Locate the cell with the specified text and output its [X, Y] center coordinate. 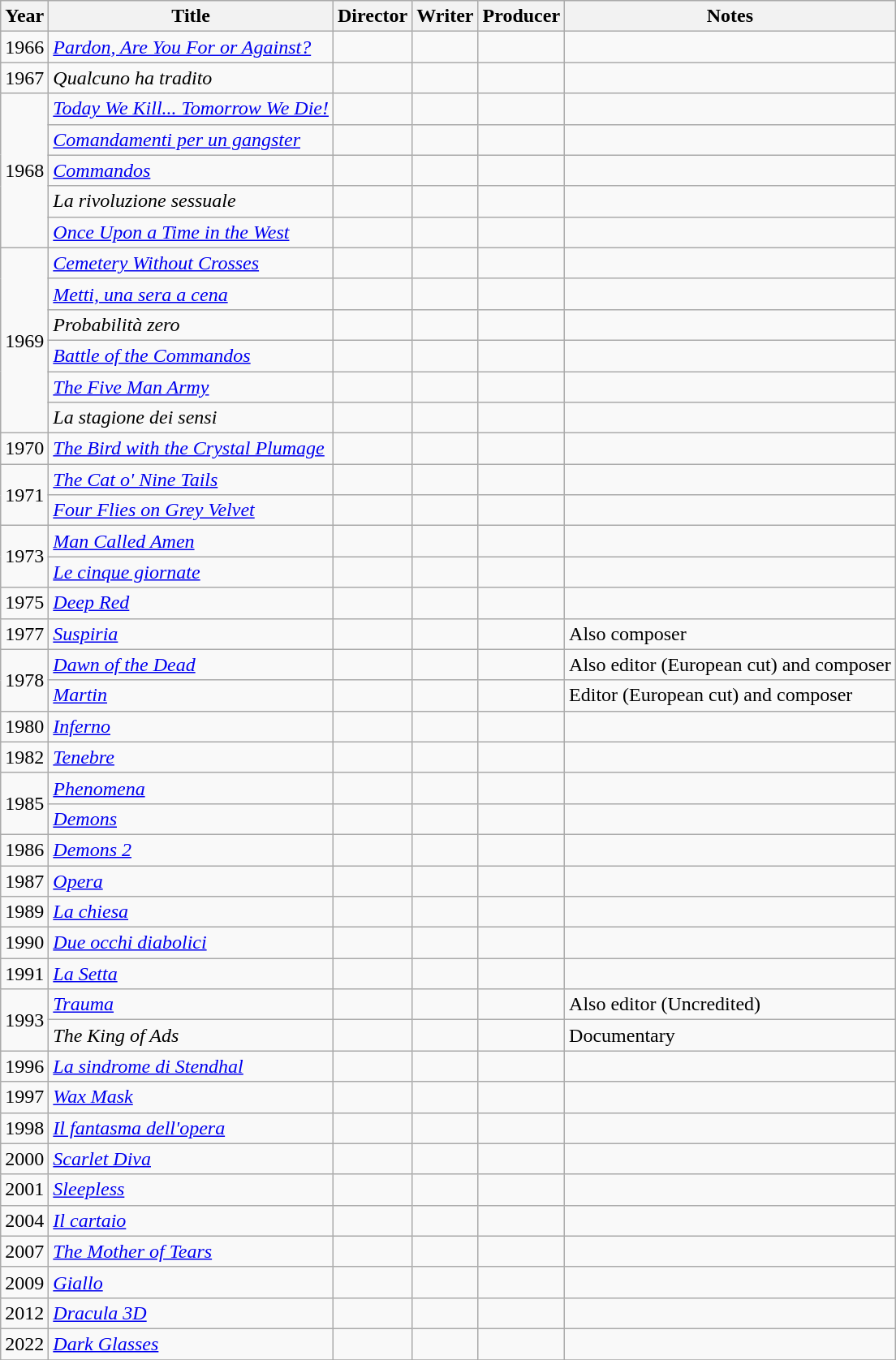
The Five Man Army [192, 387]
Probabilità zero [192, 325]
2001 [24, 1190]
Editor (European cut) and composer [730, 695]
Dracula 3D [192, 1313]
1969 [24, 340]
Trauma [192, 1005]
1980 [24, 726]
1987 [24, 880]
1967 [24, 78]
Four Flies on Grey Velvet [192, 510]
1982 [24, 757]
1973 [24, 557]
La stagione dei sensi [192, 418]
1971 [24, 495]
Due occhi diabolici [192, 943]
Dark Glasses [192, 1344]
Wax Mask [192, 1097]
Battle of the Commandos [192, 355]
1966 [24, 47]
Director [372, 16]
2012 [24, 1313]
La chiesa [192, 912]
1970 [24, 449]
Deep Red [192, 603]
2000 [24, 1159]
La rivoluzione sessuale [192, 201]
Inferno [192, 726]
1996 [24, 1066]
La sindrome di Stendhal [192, 1066]
Metti, una sera a cena [192, 294]
Producer [521, 16]
1990 [24, 943]
Title [192, 16]
Once Upon a Time in the West [192, 232]
Year [24, 16]
1998 [24, 1128]
Suspiria [192, 634]
2022 [24, 1344]
Tenebre [192, 757]
Le cinque giornate [192, 572]
1977 [24, 634]
Demons [192, 819]
Scarlet Diva [192, 1159]
Today We Kill... Tomorrow We Die! [192, 109]
Commandos [192, 170]
Martin [192, 695]
2004 [24, 1220]
Notes [730, 16]
Comandamenti per un gangster [192, 140]
The Mother of Tears [192, 1251]
Also editor (European cut) and composer [730, 665]
Phenomena [192, 788]
1986 [24, 850]
Writer [445, 16]
2007 [24, 1251]
1978 [24, 680]
The Cat o' Nine Tails [192, 480]
1989 [24, 912]
1997 [24, 1097]
1993 [24, 1020]
The Bird with the Crystal Plumage [192, 449]
1968 [24, 170]
Giallo [192, 1282]
Also editor (Uncredited) [730, 1005]
1975 [24, 603]
Opera [192, 880]
Sleepless [192, 1190]
Cemetery Without Crosses [192, 263]
La Setta [192, 974]
Also composer [730, 634]
Dawn of the Dead [192, 665]
2009 [24, 1282]
1985 [24, 803]
Demons 2 [192, 850]
Man Called Amen [192, 541]
The King of Ads [192, 1035]
Il fantasma dell'opera [192, 1128]
Pardon, Are You For or Against? [192, 47]
Documentary [730, 1035]
1991 [24, 974]
Qualcuno ha tradito [192, 78]
Il cartaio [192, 1220]
